Locate the cell with the specified text and output its (x, y) center coordinate. 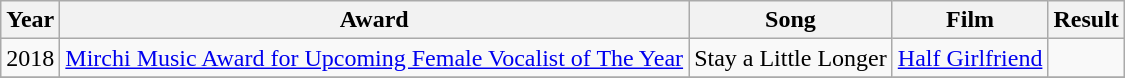
Result (1086, 20)
Year (30, 20)
2018 (30, 58)
Half Girlfriend (970, 58)
Film (970, 20)
Mirchi Music Award for Upcoming Female Vocalist of The Year (374, 58)
Award (374, 20)
Stay a Little Longer (791, 58)
Song (791, 20)
